Provide the [X, Y] coordinate of the cell's center where the given text is located.  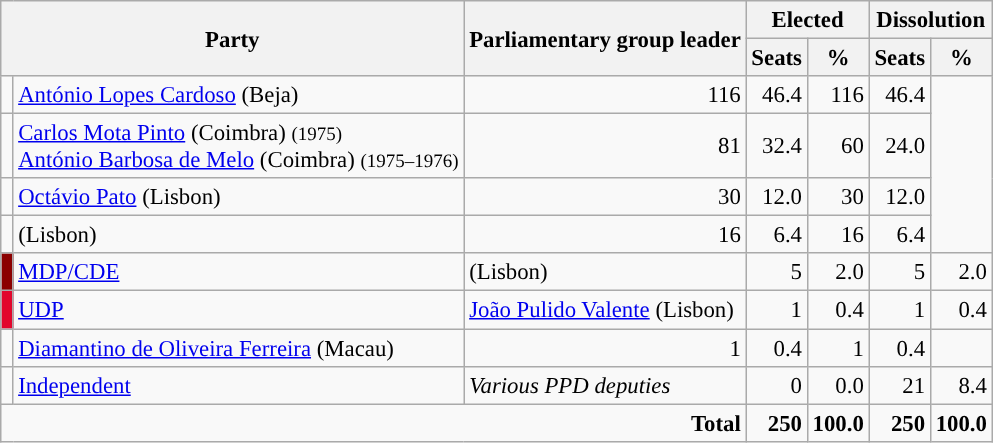
Total [374, 423]
0 [776, 385]
Independent [238, 385]
81 [605, 146]
Various PPD deputies [605, 385]
João Pulido Valente (Lisbon) [605, 310]
32.4 [776, 146]
UDP [238, 310]
Octávio Pato (Lisbon) [238, 197]
Dissolution [930, 20]
21 [900, 385]
8.4 [961, 385]
Diamantino de Oliveira Ferreira (Macau) [238, 348]
0.0 [838, 385]
António Lopes Cardoso (Beja) [238, 95]
Party [232, 38]
60 [838, 146]
Parliamentary group leader [605, 38]
Elected [808, 20]
24.0 [900, 146]
MDP/CDE [238, 273]
Carlos Mota Pinto (Coimbra) (1975)António Barbosa de Melo (Coimbra) (1975–1976) [238, 146]
